From the cell containing the given text, extract its center point as [X, Y] coordinate. 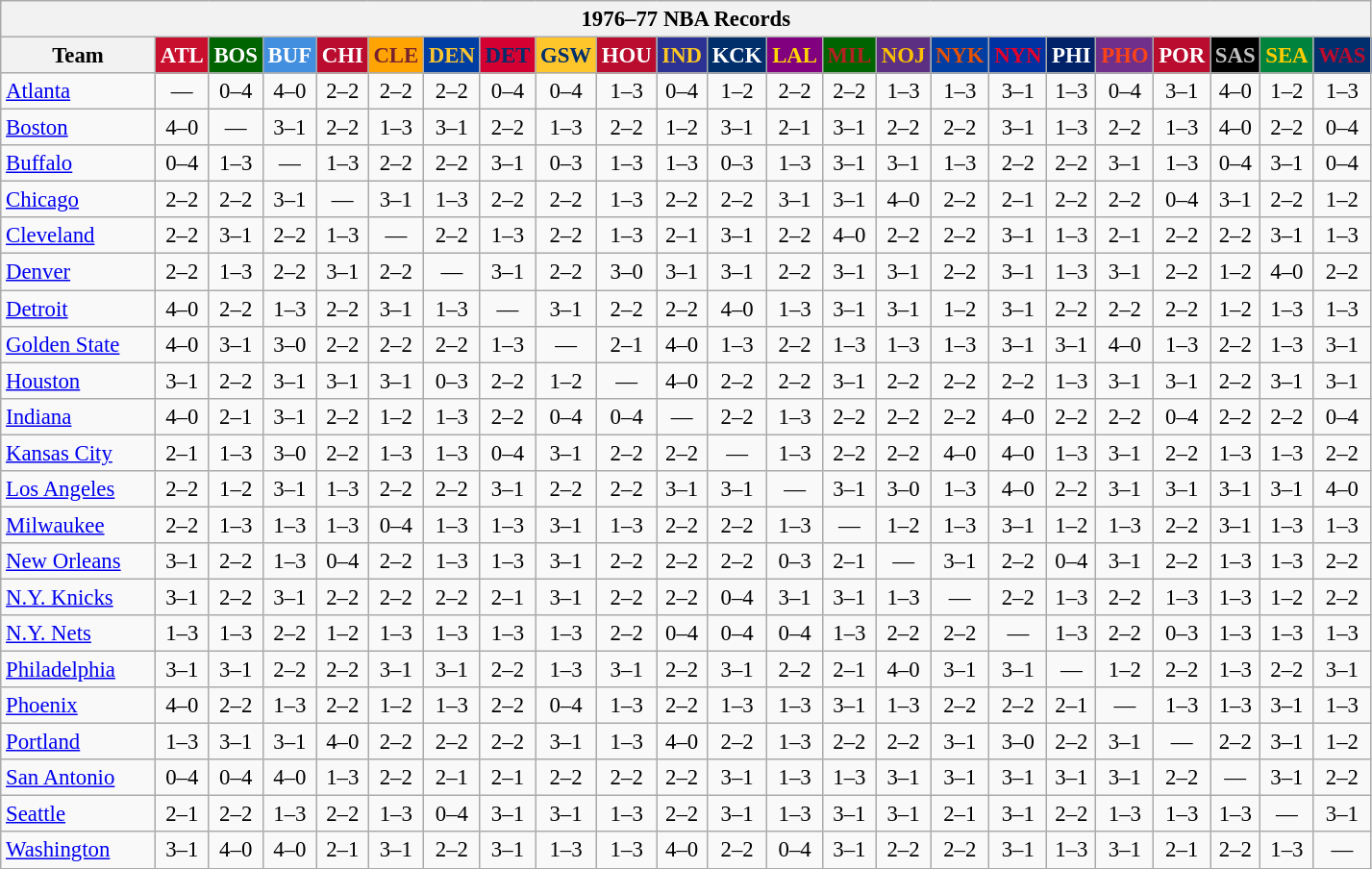
Houston [79, 381]
MIL [849, 56]
DEN [452, 56]
Team [79, 56]
HOU [627, 56]
CLE [396, 56]
Seattle [79, 814]
KCK [736, 56]
Golden State [79, 344]
New Orleans [79, 561]
LAL [794, 56]
Indiana [79, 416]
Washington [79, 851]
CHI [342, 56]
NOJ [903, 56]
PHI [1071, 56]
BOS [236, 56]
Philadelphia [79, 670]
NYK [960, 56]
Boston [79, 128]
Phoenix [79, 706]
N.Y. Nets [79, 633]
NYN [1018, 56]
SAS [1235, 56]
Kansas City [79, 453]
Denver [79, 272]
1976–77 NBA Records [686, 19]
N.Y. Knicks [79, 597]
Chicago [79, 200]
BUF [289, 56]
WAS [1342, 56]
San Antonio [79, 778]
Atlanta [79, 91]
Detroit [79, 309]
ATL [182, 56]
PHO [1125, 56]
Cleveland [79, 236]
Los Angeles [79, 489]
POR [1183, 56]
Milwaukee [79, 525]
DET [508, 56]
Buffalo [79, 163]
SEA [1286, 56]
IND [682, 56]
GSW [566, 56]
Portland [79, 742]
